Scan for the cell matching the given text and deliver its (x, y) coordinate at center. 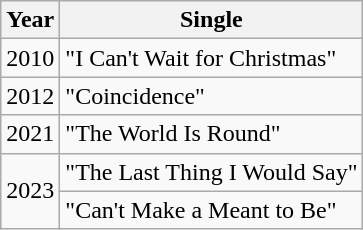
2012 (30, 96)
2021 (30, 134)
Year (30, 20)
"Can't Make a Meant to Be" (212, 210)
Single (212, 20)
"I Can't Wait for Christmas" (212, 58)
"The World Is Round" (212, 134)
"The Last Thing I Would Say" (212, 172)
"Coincidence" (212, 96)
2010 (30, 58)
2023 (30, 191)
